Identify which cell holds the provided text, then report its [X, Y] central coordinate. 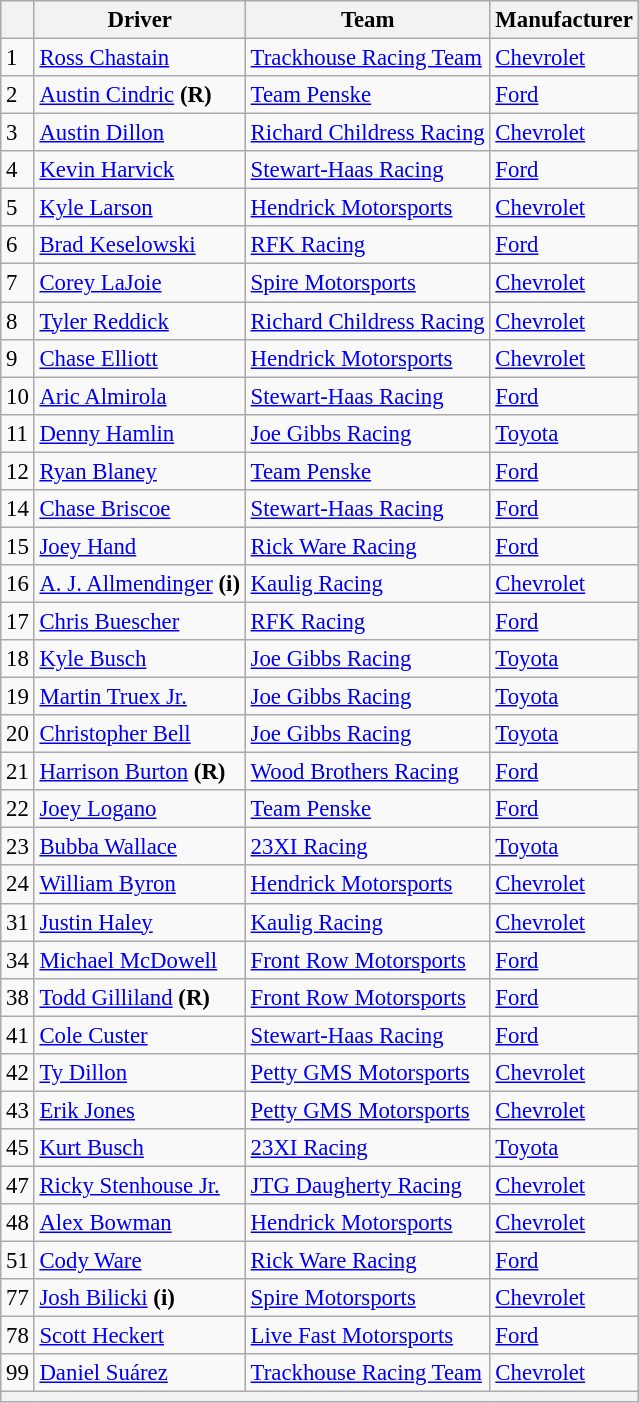
8 [18, 321]
Chase Elliott [140, 358]
Justin Haley [140, 922]
A. J. Allmendinger (i) [140, 584]
Tyler Reddick [140, 321]
23 [18, 847]
Bubba Wallace [140, 847]
Chris Buescher [140, 621]
51 [18, 1261]
Christopher Bell [140, 734]
2 [18, 95]
Kurt Busch [140, 1148]
Joey Hand [140, 546]
6 [18, 245]
42 [18, 1073]
11 [18, 433]
9 [18, 358]
Manufacturer [564, 20]
21 [18, 772]
34 [18, 960]
16 [18, 584]
Ricky Stenhouse Jr. [140, 1185]
31 [18, 922]
12 [18, 471]
Scott Heckert [140, 1336]
Wood Brothers Racing [368, 772]
5 [18, 208]
45 [18, 1148]
99 [18, 1373]
Cole Custer [140, 1035]
Erik Jones [140, 1110]
Austin Cindric (R) [140, 95]
1 [18, 58]
Brad Keselowski [140, 245]
Ross Chastain [140, 58]
Ty Dillon [140, 1073]
Denny Hamlin [140, 433]
19 [18, 697]
15 [18, 546]
24 [18, 885]
Kyle Larson [140, 208]
Kevin Harvick [140, 170]
48 [18, 1223]
17 [18, 621]
20 [18, 734]
3 [18, 133]
Chase Briscoe [140, 509]
18 [18, 659]
14 [18, 509]
Aric Almirola [140, 396]
Daniel Suárez [140, 1373]
Harrison Burton (R) [140, 772]
Live Fast Motorsports [368, 1336]
7 [18, 283]
Ryan Blaney [140, 471]
Todd Gilliland (R) [140, 997]
Josh Bilicki (i) [140, 1298]
William Byron [140, 885]
10 [18, 396]
Cody Ware [140, 1261]
38 [18, 997]
Team [368, 20]
Joey Logano [140, 809]
47 [18, 1185]
Driver [140, 20]
Alex Bowman [140, 1223]
77 [18, 1298]
JTG Daugherty Racing [368, 1185]
22 [18, 809]
78 [18, 1336]
41 [18, 1035]
Corey LaJoie [140, 283]
Martin Truex Jr. [140, 697]
Austin Dillon [140, 133]
Kyle Busch [140, 659]
Michael McDowell [140, 960]
4 [18, 170]
43 [18, 1110]
